Output the (x, y) coordinate of the center of the cell containing the given text.  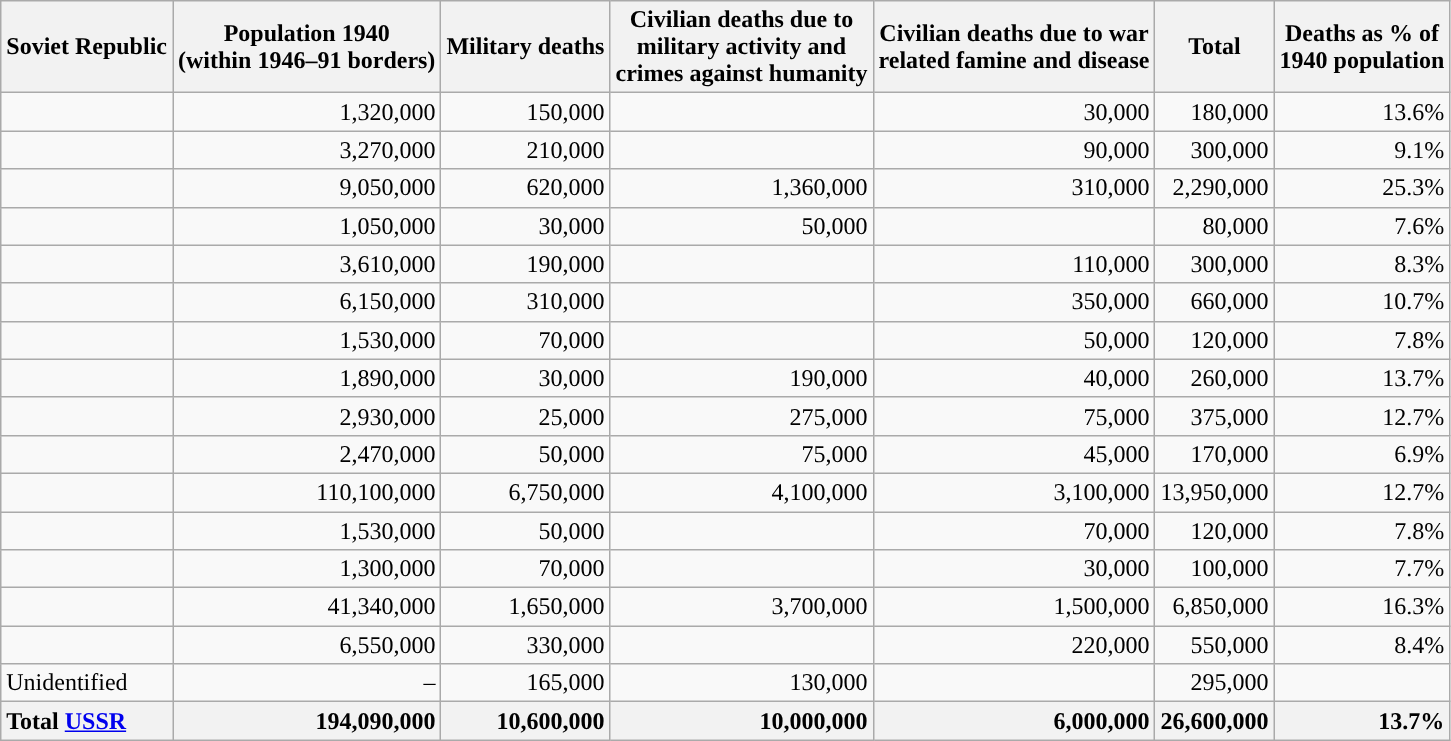
8.3% (1362, 264)
1,890,000 (306, 378)
Military deaths (526, 47)
1,360,000 (742, 188)
9,050,000 (306, 188)
110,000 (1014, 264)
2,930,000 (306, 416)
Soviet Republic (87, 47)
275,000 (742, 416)
210,000 (526, 150)
165,000 (526, 683)
16.3% (1362, 607)
Total (1214, 47)
25.3% (1362, 188)
8.4% (1362, 645)
3,100,000 (1014, 492)
Civilian deaths due to warrelated famine and disease (1014, 47)
6,850,000 (1214, 607)
550,000 (1214, 645)
7.6% (1362, 226)
25,000 (526, 416)
375,000 (1214, 416)
100,000 (1214, 569)
7.7% (1362, 569)
10,000,000 (742, 721)
1,500,000 (1014, 607)
80,000 (1214, 226)
350,000 (1014, 302)
170,000 (1214, 454)
Unidentified (87, 683)
9.1% (1362, 150)
330,000 (526, 645)
6,550,000 (306, 645)
3,270,000 (306, 150)
3,700,000 (742, 607)
13.6% (1362, 112)
40,000 (1014, 378)
295,000 (1214, 683)
2,290,000 (1214, 188)
Population 1940(within 1946–91 borders) (306, 47)
13,950,000 (1214, 492)
26,600,000 (1214, 721)
6,000,000 (1014, 721)
1,300,000 (306, 569)
110,100,000 (306, 492)
1,320,000 (306, 112)
Deaths as % of1940 population (1362, 47)
6,750,000 (526, 492)
Civilian deaths due tomilitary activity andcrimes against humanity (742, 47)
10,600,000 (526, 721)
1,050,000 (306, 226)
45,000 (1014, 454)
6,150,000 (306, 302)
260,000 (1214, 378)
2,470,000 (306, 454)
6.9% (1362, 454)
Total USSR (87, 721)
220,000 (1014, 645)
660,000 (1214, 302)
90,000 (1014, 150)
620,000 (526, 188)
10.7% (1362, 302)
150,000 (526, 112)
130,000 (742, 683)
– (306, 683)
41,340,000 (306, 607)
180,000 (1214, 112)
4,100,000 (742, 492)
1,650,000 (526, 607)
194,090,000 (306, 721)
3,610,000 (306, 264)
